Output the [x, y] coordinate of the center of the cell containing the given text.  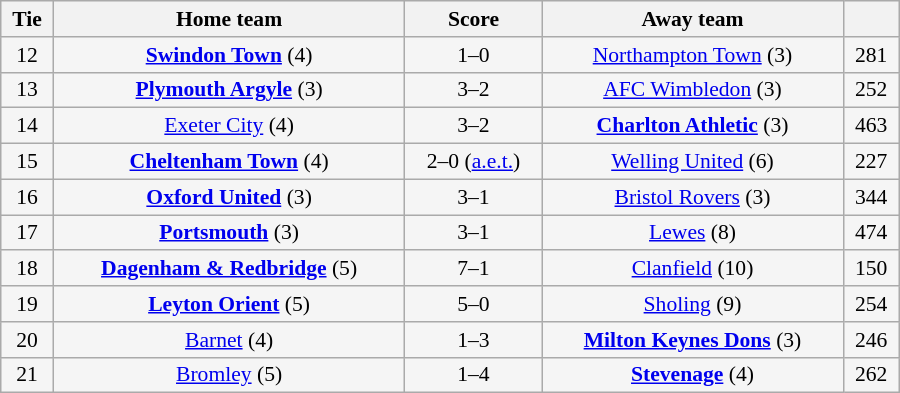
Sholing (9) [692, 304]
474 [871, 233]
Home team [229, 19]
Bristol Rovers (3) [692, 197]
Score [474, 19]
463 [871, 126]
262 [871, 375]
Cheltenham Town (4) [229, 162]
1–3 [474, 340]
344 [871, 197]
Portsmouth (3) [229, 233]
Plymouth Argyle (3) [229, 90]
12 [27, 55]
150 [871, 269]
254 [871, 304]
7–1 [474, 269]
AFC Wimbledon (3) [692, 90]
Dagenham & Redbridge (5) [229, 269]
21 [27, 375]
1–0 [474, 55]
Exeter City (4) [229, 126]
Oxford United (3) [229, 197]
Lewes (8) [692, 233]
Barnet (4) [229, 340]
20 [27, 340]
281 [871, 55]
227 [871, 162]
Tie [27, 19]
252 [871, 90]
Bromley (5) [229, 375]
Swindon Town (4) [229, 55]
Leyton Orient (5) [229, 304]
14 [27, 126]
15 [27, 162]
Welling United (6) [692, 162]
1–4 [474, 375]
13 [27, 90]
Stevenage (4) [692, 375]
17 [27, 233]
246 [871, 340]
Milton Keynes Dons (3) [692, 340]
Charlton Athletic (3) [692, 126]
16 [27, 197]
Clanfield (10) [692, 269]
18 [27, 269]
5–0 [474, 304]
Away team [692, 19]
19 [27, 304]
2–0 (a.e.t.) [474, 162]
Northampton Town (3) [692, 55]
